Capture the cell that displays the provided text and extract its (x, y) central coordinate. 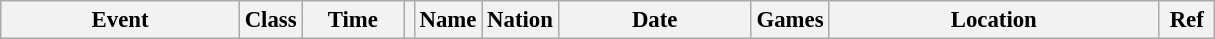
Name (448, 20)
Class (270, 20)
Time (353, 20)
Ref (1187, 20)
Location (994, 20)
Date (654, 20)
Event (120, 20)
Nation (520, 20)
Games (790, 20)
